Find where the given text appears and provide that cell's center as (X, Y) coordinate. 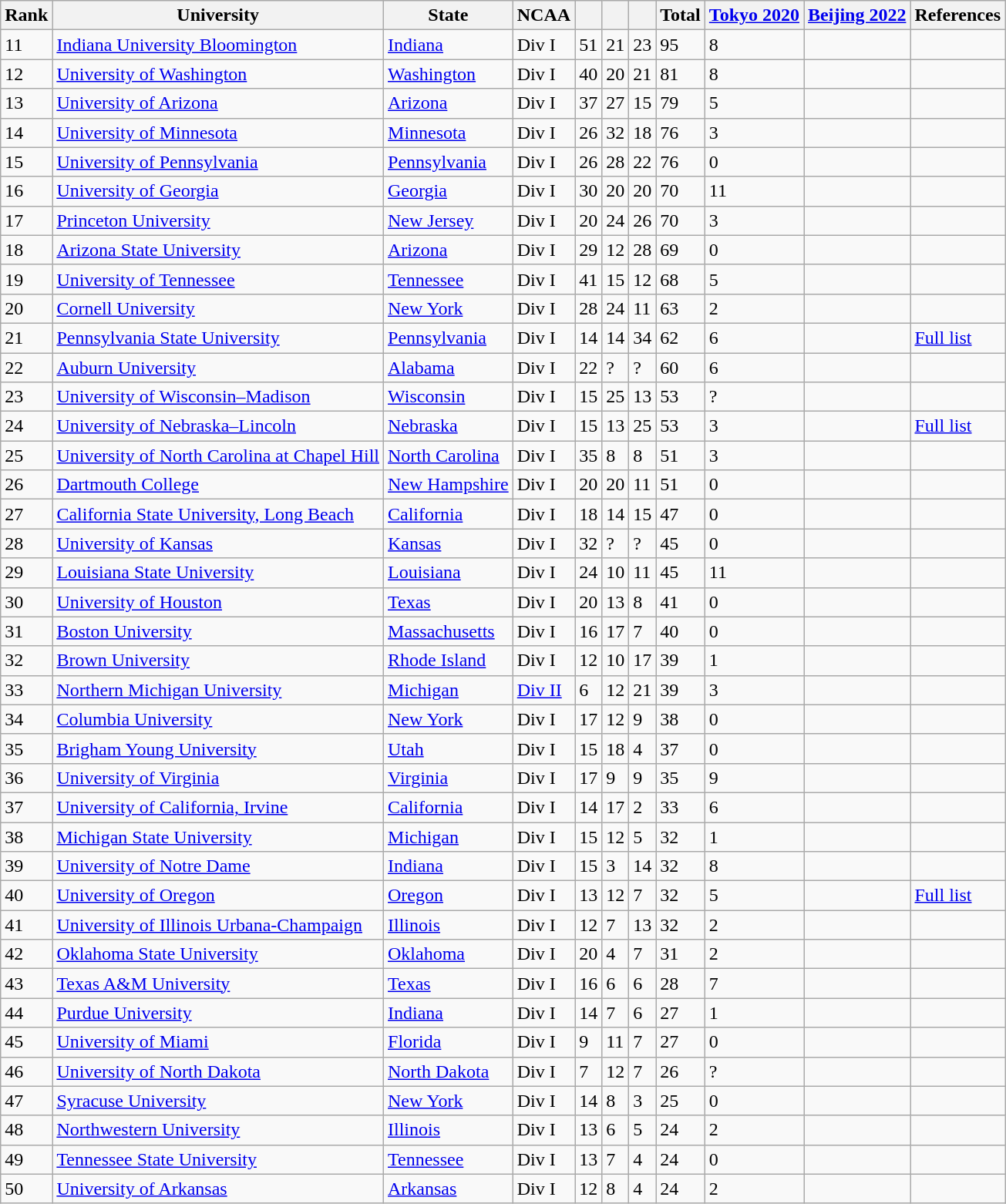
95 (681, 45)
University of Nebraska–Lincoln (218, 426)
Indiana University Bloomington (218, 45)
Princeton University (218, 220)
Tennessee State University (218, 1159)
68 (681, 279)
Brigham Young University (218, 748)
University of Tennessee (218, 279)
Oregon (449, 896)
Wisconsin (449, 397)
Tokyo 2020 (754, 15)
University of Houston (218, 602)
University of North Dakota (218, 1071)
49 (26, 1159)
48 (26, 1130)
Div II (543, 690)
University of Arizona (218, 103)
Texas A&M University (218, 984)
North Carolina (449, 456)
Georgia (449, 191)
43 (26, 984)
University of Wisconsin–Madison (218, 397)
Nebraska (449, 426)
University of California, Irvine (218, 807)
Virginia (449, 778)
Michigan State University (218, 836)
New Hampshire (449, 485)
Kansas (449, 543)
University of Washington (218, 74)
University of Arkansas (218, 1189)
Massachusetts (449, 631)
Northern Michigan University (218, 690)
Dartmouth College (218, 485)
State (449, 15)
New Jersey (449, 220)
69 (681, 250)
University of Oregon (218, 896)
Oklahoma (449, 954)
References (957, 15)
North Dakota (449, 1071)
Alabama (449, 368)
Rhode Island (449, 661)
Syracuse University (218, 1101)
36 (26, 778)
University of Minnesota (218, 133)
46 (26, 1071)
Rank (26, 15)
Pennsylvania State University (218, 338)
Florida (449, 1042)
Total (681, 15)
University (218, 15)
Columbia University (218, 719)
Arkansas (449, 1189)
California State University, Long Beach (218, 514)
44 (26, 1013)
Northwestern University (218, 1130)
Minnesota (449, 133)
Auburn University (218, 368)
Oklahoma State University (218, 954)
NCAA (543, 15)
University of North Carolina at Chapel Hill (218, 456)
62 (681, 338)
81 (681, 74)
Arizona State University (218, 250)
University of Pennsylvania (218, 162)
19 (26, 279)
Louisiana (449, 573)
Purdue University (218, 1013)
University of Miami (218, 1042)
University of Virginia (218, 778)
University of Illinois Urbana-Champaign (218, 925)
60 (681, 368)
Beijing 2022 (857, 15)
79 (681, 103)
Brown University (218, 661)
Louisiana State University (218, 573)
University of Kansas (218, 543)
University of Georgia (218, 191)
Boston University (218, 631)
Cornell University (218, 308)
Washington (449, 74)
University of Notre Dame (218, 866)
63 (681, 308)
42 (26, 954)
50 (26, 1189)
Utah (449, 748)
